From the cell containing the given text, extract its center point as [x, y] coordinate. 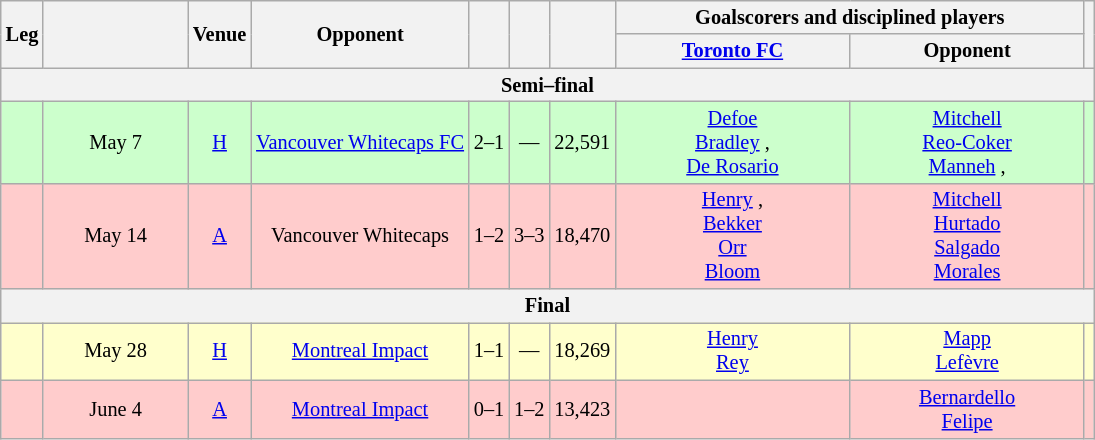
0–1 [489, 409]
Vancouver Whitecaps FC [360, 142]
Henry Rey [732, 351]
13,423 [582, 409]
Leg [22, 34]
18,470 [582, 236]
May 14 [116, 236]
2–1 [489, 142]
Mitchell Hurtado Salgado Morales [968, 236]
Mitchell Reo-Coker Manneh , [968, 142]
Defoe Bradley , De Rosario [732, 142]
Mapp Lefèvre [968, 351]
1–1 [489, 351]
Goalscorers and disciplined players [850, 17]
June 4 [116, 409]
Venue [220, 34]
Bernardello Felipe [968, 409]
May 28 [116, 351]
3–3 [529, 236]
Semi–final [548, 85]
Henry , Bekker Orr Bloom [732, 236]
Final [548, 306]
Toronto FC [732, 51]
May 7 [116, 142]
Vancouver Whitecaps [360, 236]
18,269 [582, 351]
22,591 [582, 142]
